Determine the (x, y) coordinate at the center of the cell enclosing the given text.  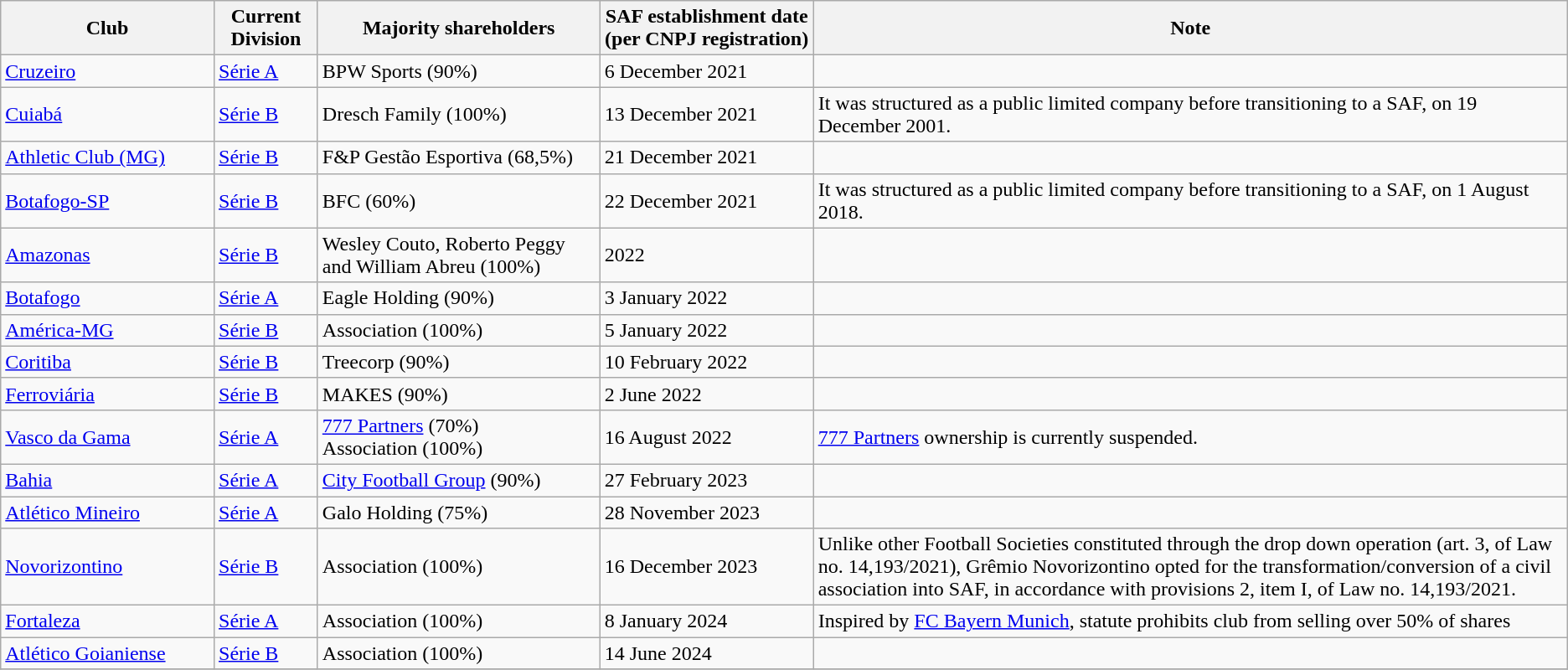
Novorizontino (107, 567)
Treecorp (90%) (459, 362)
14 June 2024 (707, 653)
Eagle Holding (90%) (459, 298)
F&P Gestão Esportiva (68,5%) (459, 157)
Wesley Couto, Roberto Peggy and William Abreu (100%) (459, 255)
3 January 2022 (707, 298)
Coritiba (107, 362)
América-MG (107, 330)
Atlético Mineiro (107, 512)
Inspired by FC Bayern Munich, statute prohibits club from selling over 50% of shares (1190, 621)
22 December 2021 (707, 201)
6 December 2021 (707, 71)
Cruzeiro (107, 71)
MAKES (90%) (459, 394)
Cuiabá (107, 114)
Galo Holding (75%) (459, 512)
Athletic Club (MG) (107, 157)
5 January 2022 (707, 330)
Vasco da Gama (107, 437)
Atlético Goianiense (107, 653)
Fortaleza (107, 621)
28 November 2023 (707, 512)
Note (1190, 28)
777 Partners ownership is currently suspended. (1190, 437)
Club (107, 28)
2022 (707, 255)
City Football Group (90%) (459, 480)
21 December 2021 (707, 157)
10 February 2022 (707, 362)
SAF establishment date (per CNPJ registration) (707, 28)
777 Partners (70%) Association (100%) (459, 437)
8 January 2024 (707, 621)
Current Division (266, 28)
BFC (60%) (459, 201)
Amazonas (107, 255)
16 August 2022 (707, 437)
It was structured as a public limited company before transitioning to a SAF, on 19 December 2001. (1190, 114)
Majority shareholders (459, 28)
13 December 2021 (707, 114)
BPW Sports (90%) (459, 71)
Botafogo (107, 298)
16 December 2023 (707, 567)
27 February 2023 (707, 480)
It was structured as a public limited company before transitioning to a SAF, on 1 August 2018. (1190, 201)
Botafogo-SP (107, 201)
2 June 2022 (707, 394)
Bahia (107, 480)
Dresch Family (100%) (459, 114)
Ferroviária (107, 394)
